Search for the cell housing the specified text and yield its [X, Y] center coordinate. 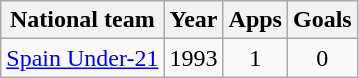
Spain Under-21 [82, 58]
1 [255, 58]
Goals [322, 20]
National team [82, 20]
0 [322, 58]
Apps [255, 20]
1993 [194, 58]
Year [194, 20]
